Provide the [x, y] coordinate of the cell's center where the given text is located.  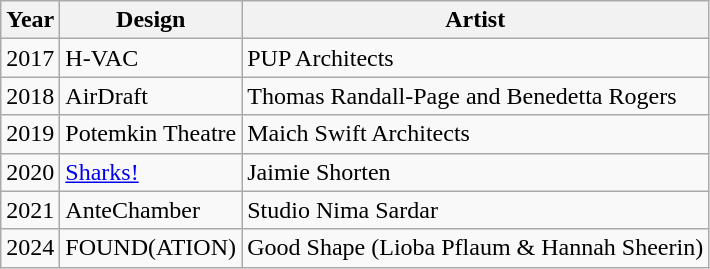
H-VAC [151, 58]
2020 [30, 172]
Jaimie Shorten [476, 172]
AirDraft [151, 96]
Artist [476, 20]
2017 [30, 58]
PUP Architects [476, 58]
2018 [30, 96]
Year [30, 20]
2021 [30, 210]
Design [151, 20]
Potemkin Theatre [151, 134]
Good Shape (Lioba Pflaum & Hannah Sheerin) [476, 248]
Thomas Randall-Page and Benedetta Rogers [476, 96]
2024 [30, 248]
2019 [30, 134]
Sharks! [151, 172]
Studio Nima Sardar [476, 210]
Maich Swift Architects [476, 134]
AnteChamber [151, 210]
FOUND(ATION) [151, 248]
